Capture the cell that displays the provided text and extract its (X, Y) central coordinate. 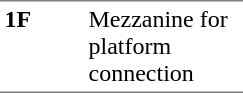
Mezzanine for platform connection (164, 46)
1F (42, 46)
